Return (x, y) of the center of cell containing provided text 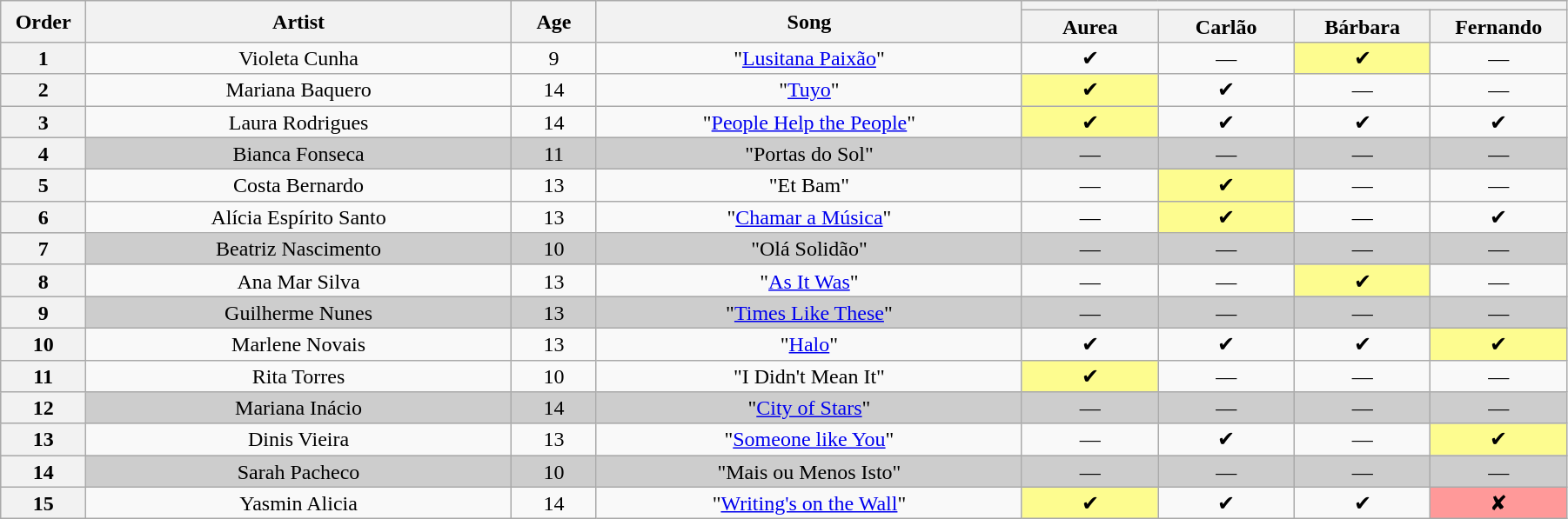
"As It Was" (809, 280)
8 (44, 280)
Alícia Espírito Santo (299, 217)
"Mais ou Menos Isto" (809, 471)
"Lusitana Paixão" (809, 57)
Yasmin Alicia (299, 502)
"Portas do Sol" (809, 153)
Song (809, 22)
Order (44, 22)
Sarah Pacheco (299, 471)
2 (44, 90)
15 (44, 502)
6 (44, 217)
Guilherme Nunes (299, 313)
"I Didn't Mean It" (809, 376)
Artist (299, 22)
Violeta Cunha (299, 57)
Mariana Inácio (299, 409)
Bárbara (1362, 26)
7 (44, 249)
Costa Bernardo (299, 186)
"Halo" (809, 344)
3 (44, 122)
"People Help the People" (809, 122)
12 (44, 409)
"Chamar a Música" (809, 217)
Marlene Novais (299, 344)
"City of Stars" (809, 409)
"Et Bam" (809, 186)
Dinis Vieira (299, 440)
Bianca Fonseca (299, 153)
"Olá Solidão" (809, 249)
4 (44, 153)
Age (554, 22)
✘ (1498, 502)
5 (44, 186)
"Tuyo" (809, 90)
"Times Like These" (809, 313)
Beatriz Nascimento (299, 249)
Carlão (1226, 26)
Mariana Baquero (299, 90)
1 (44, 57)
Aurea (1089, 26)
"Writing's on the Wall" (809, 502)
Fernando (1498, 26)
Rita Torres (299, 376)
"Someone like You" (809, 440)
Ana Mar Silva (299, 280)
Laura Rodrigues (299, 122)
